Return the [X, Y] coordinate for the center point of the cell that contains the specified text.  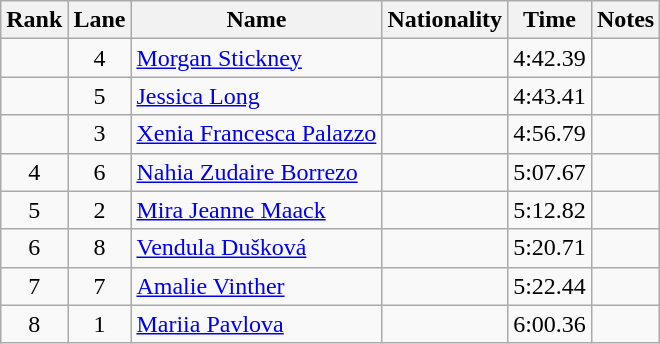
Name [256, 20]
Xenia Francesca Palazzo [256, 134]
2 [100, 210]
Amalie Vinther [256, 286]
Vendula Dušková [256, 248]
1 [100, 324]
Notes [625, 20]
5:22.44 [550, 286]
Nahia Zudaire Borrezo [256, 172]
Lane [100, 20]
Time [550, 20]
4:56.79 [550, 134]
Mira Jeanne Maack [256, 210]
Morgan Stickney [256, 58]
Mariia Pavlova [256, 324]
4:42.39 [550, 58]
5:20.71 [550, 248]
Nationality [445, 20]
5:07.67 [550, 172]
3 [100, 134]
4:43.41 [550, 96]
5:12.82 [550, 210]
Rank [34, 20]
6:00.36 [550, 324]
Jessica Long [256, 96]
